For the text-containing cell, return its midpoint in [X, Y] coordinate format. 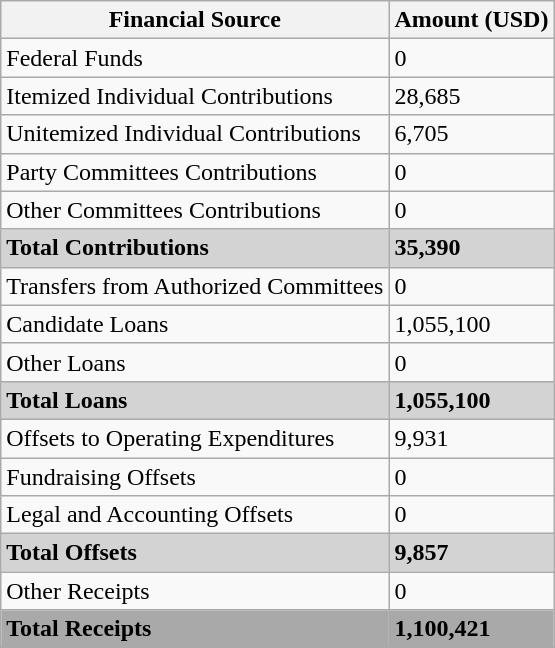
Total Offsets [195, 553]
Federal Funds [195, 58]
1,100,421 [472, 629]
Legal and Accounting Offsets [195, 515]
9,931 [472, 438]
28,685 [472, 96]
Financial Source [195, 20]
Total Loans [195, 400]
Fundraising Offsets [195, 477]
Total Receipts [195, 629]
Other Loans [195, 362]
Unitemized Individual Contributions [195, 134]
Other Receipts [195, 591]
6,705 [472, 134]
Itemized Individual Contributions [195, 96]
Amount (USD) [472, 20]
Offsets to Operating Expenditures [195, 438]
Transfers from Authorized Committees [195, 286]
Party Committees Contributions [195, 172]
9,857 [472, 553]
Other Committees Contributions [195, 210]
Total Contributions [195, 248]
35,390 [472, 248]
Candidate Loans [195, 324]
